Determine the [X, Y] coordinate at the center of the cell enclosing the given text.  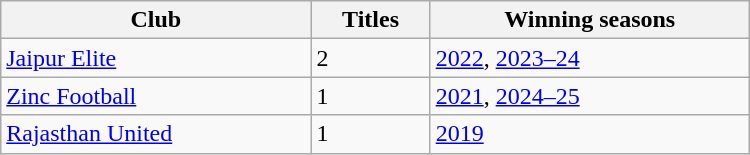
Winning seasons [590, 20]
Rajasthan United [156, 134]
2 [370, 58]
Club [156, 20]
2019 [590, 134]
Jaipur Elite [156, 58]
Titles [370, 20]
2022, 2023–24 [590, 58]
Zinc Football [156, 96]
2021, 2024–25 [590, 96]
